Return the [x, y] coordinate for the center point of the cell that contains the specified text.  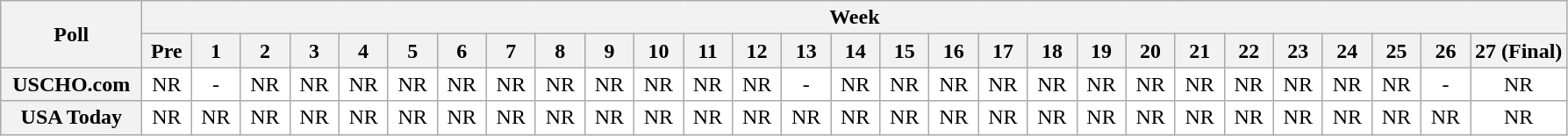
25 [1396, 51]
3 [314, 51]
18 [1052, 51]
1 [216, 51]
9 [609, 51]
6 [462, 51]
24 [1347, 51]
15 [905, 51]
Poll [72, 34]
23 [1298, 51]
21 [1199, 51]
16 [954, 51]
14 [856, 51]
19 [1101, 51]
10 [658, 51]
2 [265, 51]
17 [1003, 51]
5 [412, 51]
22 [1249, 51]
8 [560, 51]
Pre [167, 51]
Week [855, 18]
12 [757, 51]
7 [511, 51]
11 [707, 51]
20 [1150, 51]
26 [1445, 51]
4 [363, 51]
27 (Final) [1519, 51]
13 [806, 51]
USCHO.com [72, 84]
USA Today [72, 118]
